Return (X, Y) of the center of cell containing provided text 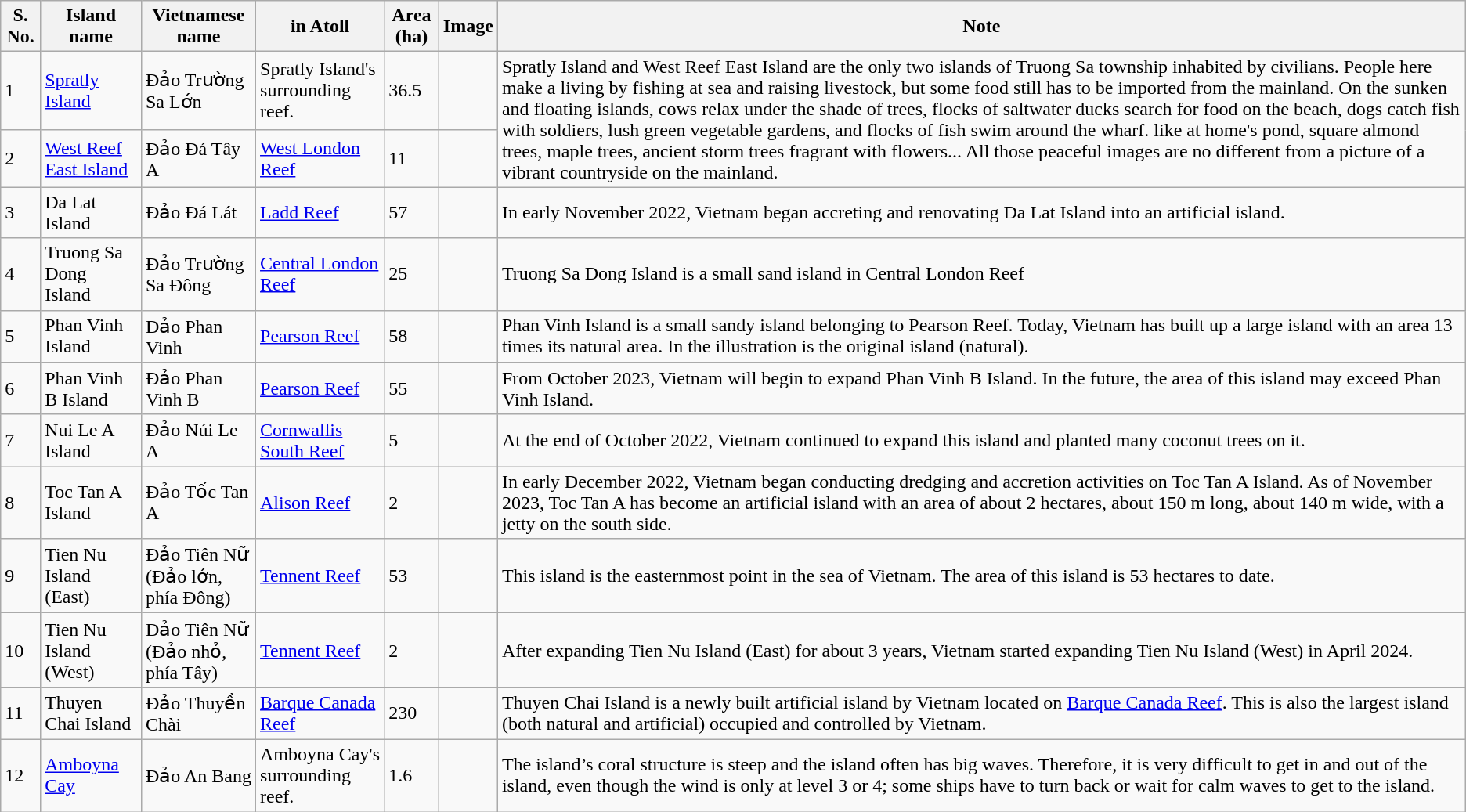
Phan Vinh Island (91, 337)
In early November 2022, Vietnam began accreting and renovating Da Lat Island into an artificial island. (981, 213)
West London Reef (320, 158)
Phan Vinh B Island (91, 388)
3 (20, 213)
Đảo Đá Lát (198, 213)
West Reef East Island (91, 158)
1.6 (412, 775)
This island is the easternmost point in the sea of Vietnam. The area of this island is 53 hectares to date. (981, 576)
9 (20, 576)
Central London Reef (320, 274)
Ladd Reef (320, 213)
From October 2023, Vietnam will begin to expand Phan Vinh B Island. In the future, the area of this island may exceed Phan Vinh Island. (981, 388)
Alison Reef (320, 503)
Đảo Đá Tây A (198, 158)
S. No. (20, 27)
53 (412, 576)
At the end of October 2022, Vietnam continued to expand this island and planted many coconut trees on it. (981, 440)
230 (412, 714)
58 (412, 337)
Amboyna Cay's surrounding reef. (320, 775)
Đảo Núi Le A (198, 440)
Đảo Phan Vinh B (198, 388)
Spratly Island's surrounding reef. (320, 91)
Truong Sa Dong Island is a small sand island in Central London Reef (981, 274)
Đảo Tốc Tan A (198, 503)
7 (20, 440)
Island name (91, 27)
Nui Le A Island (91, 440)
Truong Sa Dong Island (91, 274)
Thuyen Chai Island (91, 714)
36.5 (412, 91)
Spratly Island (91, 91)
Amboyna Cay (91, 775)
4 (20, 274)
Note (981, 27)
1 (20, 91)
6 (20, 388)
Area (ha) (412, 27)
25 (412, 274)
Tien Nu Island(East) (91, 576)
Vietnamese name (198, 27)
55 (412, 388)
Tien Nu Island(West) (91, 650)
Đảo Tiên Nữ(Đảo lớn, phía Đông) (198, 576)
Image (468, 27)
Barque Canada Reef (320, 714)
in Atoll (320, 27)
Da Lat Island (91, 213)
12 (20, 775)
Đảo Trường Sa Lớn (198, 91)
After expanding Tien Nu Island (East) for about 3 years, Vietnam started expanding Tien Nu Island (West) in April 2024. (981, 650)
Đảo An Bang (198, 775)
Đảo Trường Sa Đông (198, 274)
Toc Tan A Island (91, 503)
Cornwallis South Reef (320, 440)
Đảo Phan Vinh (198, 337)
8 (20, 503)
10 (20, 650)
57 (412, 213)
Đảo Tiên Nữ(Đảo nhỏ, phía Tây) (198, 650)
Đảo Thuyền Chài (198, 714)
